Extract the [x, y] coordinate from the center of the cell holding the provided text.  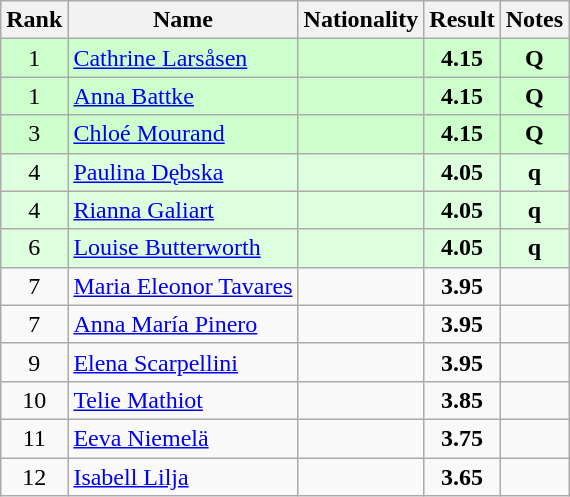
Isabell Lilja [183, 477]
6 [34, 248]
3.65 [462, 477]
Rank [34, 20]
11 [34, 438]
Name [183, 20]
Result [462, 20]
Anna María Pinero [183, 324]
Maria Eleonor Tavares [183, 286]
Notes [534, 20]
Nationality [361, 20]
Telie Mathiot [183, 400]
9 [34, 362]
Elena Scarpellini [183, 362]
Eeva Niemelä [183, 438]
Anna Battke [183, 96]
10 [34, 400]
Cathrine Larsåsen [183, 58]
3.85 [462, 400]
Louise Butterworth [183, 248]
3 [34, 134]
3.75 [462, 438]
12 [34, 477]
Chloé Mourand [183, 134]
Rianna Galiart [183, 210]
Paulina Dębska [183, 172]
